Detect which cell encompasses the target text, then output its (X, Y) center coordinate. 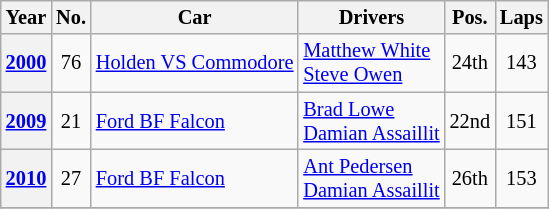
Drivers (371, 17)
Holden VS Commodore (195, 63)
143 (522, 63)
26th (470, 178)
Ant Pedersen Damian Assaillit (371, 178)
Pos. (470, 17)
2000 (26, 63)
2009 (26, 121)
21 (71, 121)
Laps (522, 17)
27 (71, 178)
22nd (470, 121)
153 (522, 178)
Matthew White Steve Owen (371, 63)
151 (522, 121)
No. (71, 17)
Year (26, 17)
Car (195, 17)
76 (71, 63)
2010 (26, 178)
24th (470, 63)
Brad Lowe Damian Assaillit (371, 121)
